For the text-containing cell, return its midpoint in [x, y] coordinate format. 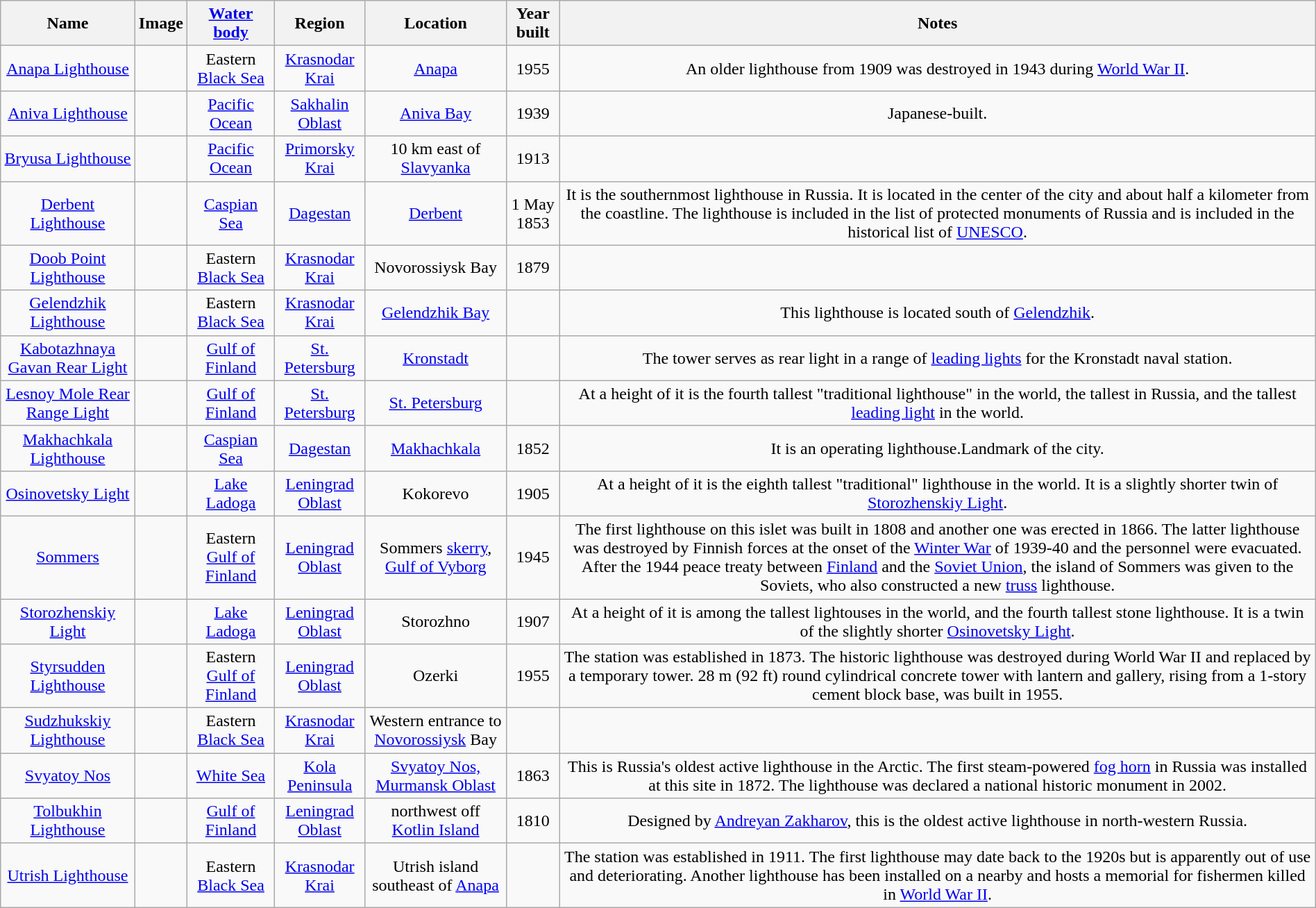
Anapa [436, 68]
Aniva Bay [436, 114]
Svyatoy Nos [68, 776]
Kokorevo [436, 493]
Storozhno [436, 621]
Aniva Lighthouse [68, 114]
1852 [533, 448]
1879 [533, 268]
It is an operating lighthouse.Landmark of the city. [937, 448]
Doob Point Lighthouse [68, 268]
Sommers [68, 557]
Storozhenskiy Light [68, 621]
1907 [533, 621]
Gelendzhik Bay [436, 312]
The tower serves as rear light in a range of leading lights for the Kronstadt naval station. [937, 358]
Kabotazhnaya Gavan Rear Light [68, 358]
Year built [533, 24]
Name [68, 24]
Tolbukhin Lighthouse [68, 821]
Lesnoy Mole Rear Range Light [68, 403]
White Sea [230, 776]
Ozerki [436, 676]
1863 [533, 776]
1945 [533, 557]
Image [161, 24]
1905 [533, 493]
1 May 1853 [533, 213]
1810 [533, 821]
Designed by Andreyan Zakharov, this is the oldest active lighthouse in north-western Russia. [937, 821]
1913 [533, 158]
Sudzhukskiy Lighthouse [68, 730]
Utrish Lighthouse [68, 875]
Sakhalin Oblast [320, 114]
Western entrance to Novorossiysk Bay [436, 730]
Kola Peninsula [320, 776]
northwest off Kotlin Island [436, 821]
Sommers skerry, Gulf of Vyborg [436, 557]
Svyatoy Nos, Murmansk Oblast [436, 776]
Water body [230, 24]
1939 [533, 114]
Bryusa Lighthouse [68, 158]
Anapa Lighthouse [68, 68]
Osinovetsky Light [68, 493]
10 km east of Slavyanka [436, 158]
Primorsky Krai [320, 158]
Derbent Lighthouse [68, 213]
Location [436, 24]
Makhachkala [436, 448]
Region [320, 24]
Styrsudden Lighthouse [68, 676]
Notes [937, 24]
An older lighthouse from 1909 was destroyed in 1943 during World War II. [937, 68]
Kronstadt [436, 358]
Novorossiysk Bay [436, 268]
Utrish island southeast of Anapa [436, 875]
Gelendzhik Lighthouse [68, 312]
At a height of it is the eighth tallest "traditional" lighthouse in the world. It is a slightly shorter twin of Storozhenskiy Light. [937, 493]
Japanese-built. [937, 114]
Derbent [436, 213]
At a height of it is the fourth tallest "traditional lighthouse" in the world, the tallest in Russia, and the tallest leading light in the world. [937, 403]
Makhachkala Lighthouse [68, 448]
This lighthouse is located south of Gelendzhik. [937, 312]
